Provide the (x, y) coordinate of the cell's center where the given text is located.  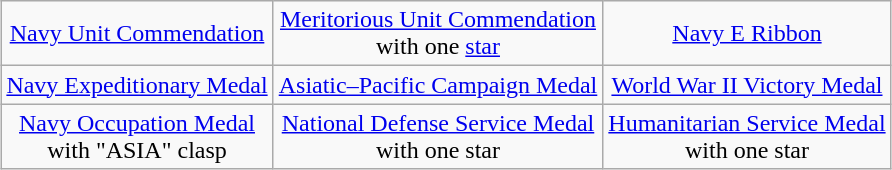
Navy E Ribbon (747, 34)
Navy Unit Commendation (137, 34)
World War II Victory Medal (747, 85)
Navy Expeditionary Medal (137, 85)
Navy Occupation Medalwith "ASIA" clasp (137, 136)
Asiatic–Pacific Campaign Medal (438, 85)
National Defense Service Medalwith one star (438, 136)
Humanitarian Service Medalwith one star (747, 136)
Meritorious Unit Commendationwith one star (438, 34)
